Output the (X, Y) coordinate of the center of the cell containing the given text.  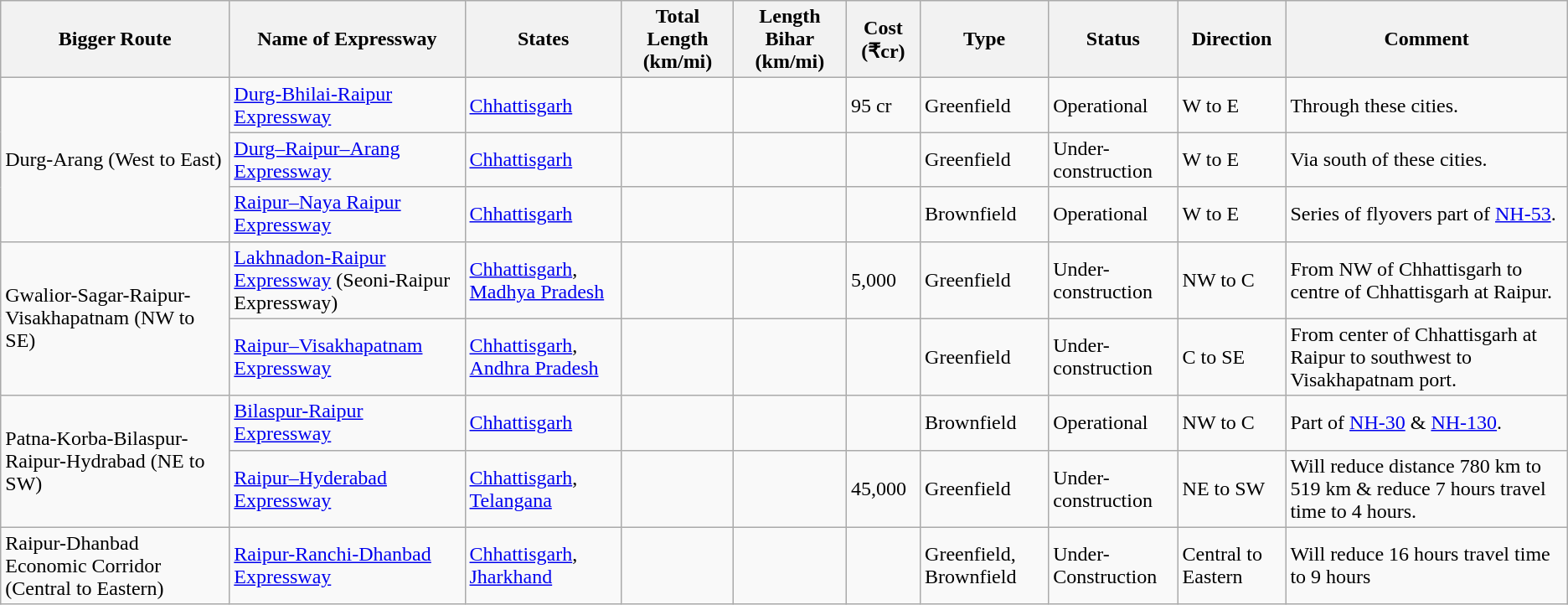
95 cr (883, 106)
Cost (₹cr) (883, 39)
From NW of Chhattisgarh to centre of Chhattisgarh at Raipur. (1426, 280)
Durg-Bhilai-Raipur Expressway (347, 106)
Total Length (km/mi) (677, 39)
Bigger Route (116, 39)
Chhattisgarh, Madhya Pradesh (543, 280)
Durg-Arang (West to East) (116, 159)
Raipur-Ranchi-Dhanbad Expressway (347, 566)
Raipur-Dhanbad Economic Corridor (Central to Eastern) (116, 566)
C to SE (1231, 357)
NE to SW (1231, 489)
Durg–Raipur–Arang Expressway (347, 159)
Series of flyovers part of NH-53. (1426, 215)
Direction (1231, 39)
Patna-Korba-Bilaspur-Raipur-Hydrabad (NE to SW) (116, 461)
5,000 (883, 280)
Raipur–Visakhapatnam Expressway (347, 357)
Name of Expressway (347, 39)
Length Bihar (km/mi) (791, 39)
Bilaspur-Raipur Expressway (347, 422)
Comment (1426, 39)
Under-Construction (1113, 566)
States (543, 39)
Gwalior-Sagar-Raipur-Visakhapatnam (NW to SE) (116, 318)
Raipur–Hyderabad Expressway (347, 489)
Will reduce 16 hours travel time to 9 hours (1426, 566)
From center of Chhattisgarh at Raipur to southwest to Visakhapatnam port. (1426, 357)
Via south of these cities. (1426, 159)
Type (985, 39)
Will reduce distance 780 km to 519 km & reduce 7 hours travel time to 4 hours. (1426, 489)
Raipur–Naya Raipur Expressway (347, 215)
Chhattisgarh, Jharkhand (543, 566)
Lakhnadon-Raipur Expressway (Seoni-Raipur Expressway) (347, 280)
Chhattisgarh, Andhra Pradesh (543, 357)
Status (1113, 39)
Through these cities. (1426, 106)
Chhattisgarh, Telangana (543, 489)
45,000 (883, 489)
Greenfield, Brownfield (985, 566)
Part of NH-30 & NH-130. (1426, 422)
Central to Eastern (1231, 566)
